Scan for the cell matching the given text and deliver its [X, Y] coordinate at center. 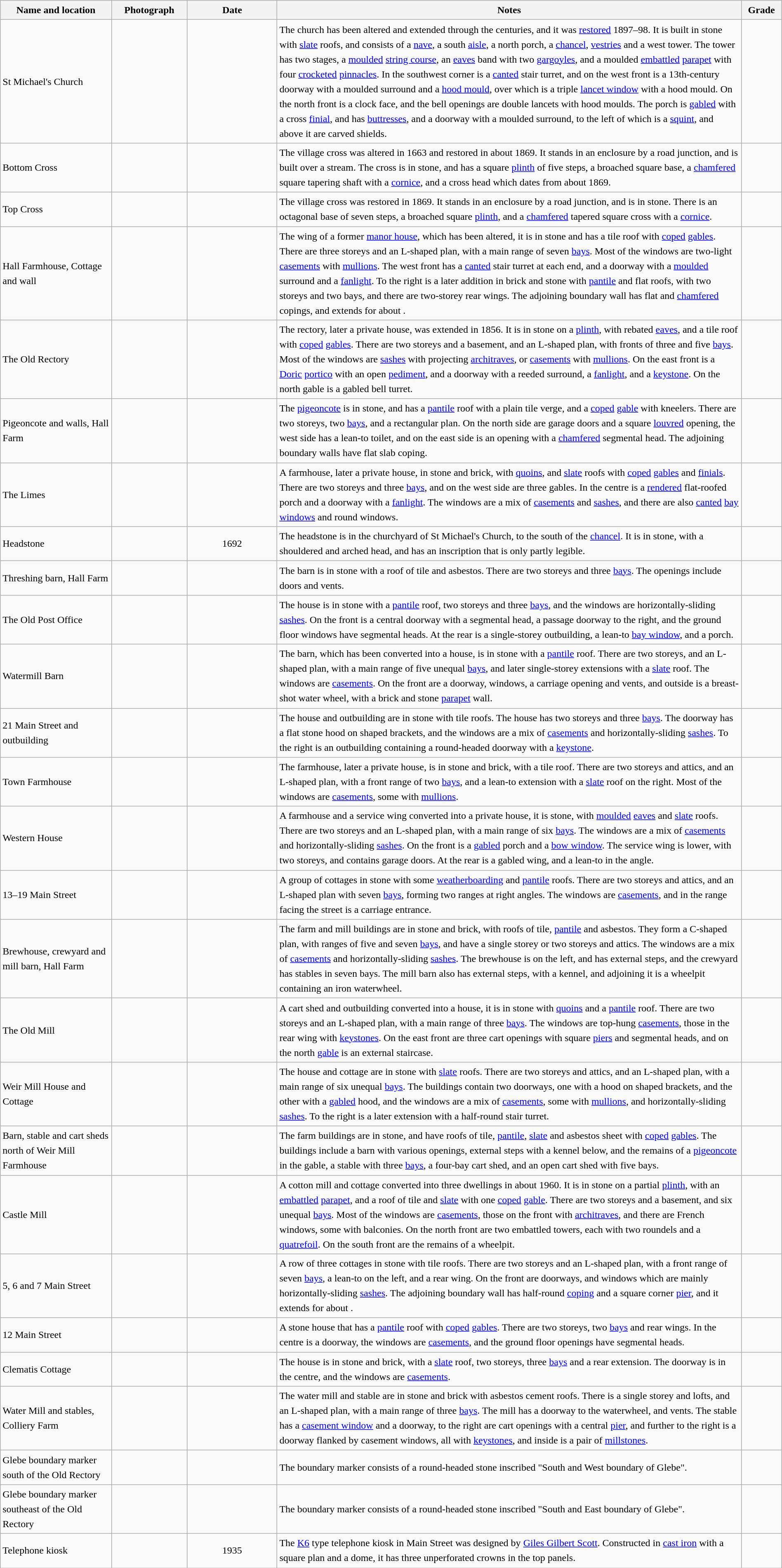
Top Cross [56, 209]
Grade [761, 10]
The Old Mill [56, 1030]
Threshing barn, Hall Farm [56, 578]
The barn is in stone with a roof of tile and asbestos. There are two storeys and three bays. The openings include doors and vents. [509, 578]
Pigeoncote and walls, Hall Farm [56, 430]
Glebe boundary marker south of the Old Rectory [56, 1467]
The boundary marker consists of a round-headed stone inscribed "South and East boundary of Glebe". [509, 1509]
1692 [232, 543]
Glebe boundary marker southeast of the Old Rectory [56, 1509]
Notes [509, 10]
The Old Post Office [56, 619]
Telephone kiosk [56, 1550]
Date [232, 10]
Town Farmhouse [56, 782]
Headstone [56, 543]
Weir Mill House and Cottage [56, 1094]
Western House [56, 839]
12 Main Street [56, 1335]
The boundary marker consists of a round-headed stone inscribed "South and West boundary of Glebe". [509, 1467]
Brewhouse, crewyard and mill barn, Hall Farm [56, 959]
21 Main Street and outbuilding [56, 733]
Castle Mill [56, 1215]
Bottom Cross [56, 167]
Hall Farmhouse, Cottage and wall [56, 273]
Barn, stable and cart sheds north of Weir Mill Farmhouse [56, 1150]
Watermill Barn [56, 676]
The Old Rectory [56, 360]
5, 6 and 7 Main Street [56, 1286]
St Michael's Church [56, 82]
The Limes [56, 495]
Photograph [149, 10]
13–19 Main Street [56, 895]
Name and location [56, 10]
Water Mill and stables, Colliery Farm [56, 1418]
Clematis Cottage [56, 1369]
1935 [232, 1550]
